Provide the (X, Y) coordinate of the cell's center where the given text is located.  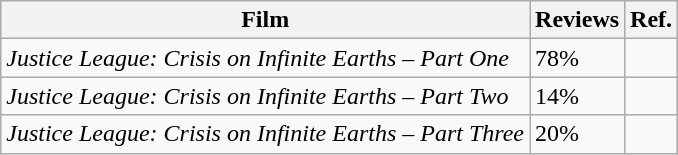
78% (578, 58)
20% (578, 134)
Ref. (652, 20)
Justice League: Crisis on Infinite Earths – Part One (266, 58)
Film (266, 20)
Justice League: Crisis on Infinite Earths – Part Two (266, 96)
Justice League: Crisis on Infinite Earths – Part Three (266, 134)
Reviews (578, 20)
14% (578, 96)
